Return (X, Y) of the center of cell containing provided text 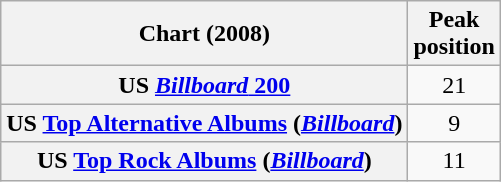
11 (454, 161)
US Top Rock Albums (Billboard) (204, 161)
21 (454, 85)
US Billboard 200 (204, 85)
US Top Alternative Albums (Billboard) (204, 123)
Peak position (454, 34)
9 (454, 123)
Chart (2008) (204, 34)
